Capture the cell that displays the provided text and extract its (X, Y) central coordinate. 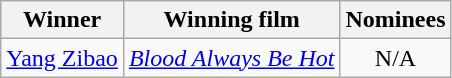
Yang Zibao (62, 58)
Blood Always Be Hot (232, 58)
Winning film (232, 20)
Nominees (396, 20)
Winner (62, 20)
N/A (396, 58)
